Identify which cell holds the provided text, then report its [X, Y] central coordinate. 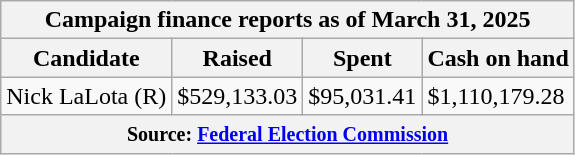
$1,110,179.28 [498, 96]
Candidate [86, 58]
Campaign finance reports as of March 31, 2025 [288, 20]
Cash on hand [498, 58]
Raised [238, 58]
$95,031.41 [362, 96]
Nick LaLota (R) [86, 96]
$529,133.03 [238, 96]
Spent [362, 58]
Source: Federal Election Commission [288, 134]
